Return the (X, Y) coordinate for the center point of the cell that contains the specified text.  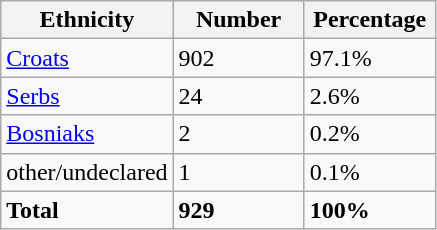
Percentage (370, 20)
24 (238, 96)
0.2% (370, 134)
Croats (87, 58)
Serbs (87, 96)
97.1% (370, 58)
Bosniaks (87, 134)
Total (87, 210)
Ethnicity (87, 20)
2.6% (370, 96)
1 (238, 172)
100% (370, 210)
other/undeclared (87, 172)
929 (238, 210)
2 (238, 134)
Number (238, 20)
902 (238, 58)
0.1% (370, 172)
